For the text-containing cell, return its midpoint in (X, Y) coordinate format. 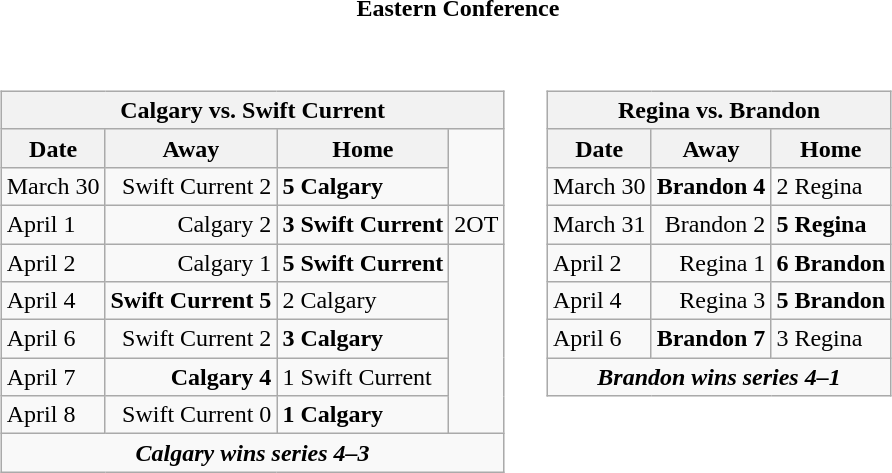
April 1 (53, 224)
2OT (476, 224)
Calgary vs. Swift Current (252, 110)
2 Calgary (363, 301)
Regina 3 (711, 301)
Brandon 2 (711, 224)
5 Swift Current (363, 263)
April 8 (53, 415)
Regina vs. Brandon (718, 110)
Swift Current 0 (191, 415)
Calgary 4 (191, 377)
Calgary 2 (191, 224)
Swift Current 5 (191, 301)
5 Regina (831, 224)
March 31 (599, 224)
3 Swift Current (363, 224)
Brandon wins series 4–1 (718, 377)
Brandon 7 (711, 339)
6 Brandon (831, 263)
5 Brandon (831, 301)
Brandon 4 (711, 186)
Regina 1 (711, 263)
Calgary wins series 4–3 (252, 453)
1 Calgary (363, 415)
5 Calgary (363, 186)
3 Regina (831, 339)
April 7 (53, 377)
2 Regina (831, 186)
Calgary 1 (191, 263)
3 Calgary (363, 339)
1 Swift Current (363, 377)
